Identify which cell holds the provided text, then report its [x, y] central coordinate. 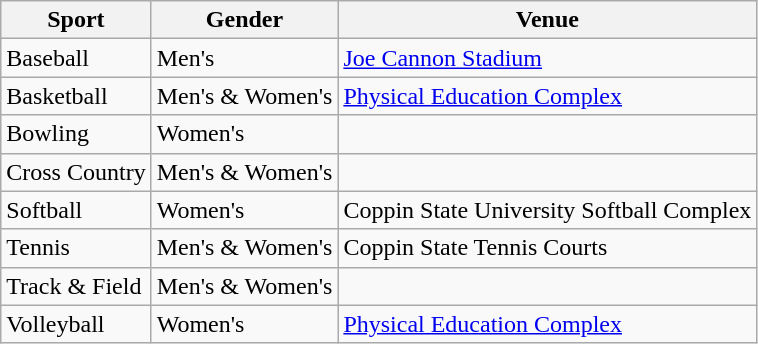
Gender [244, 20]
Basketball [76, 96]
Softball [76, 210]
Cross Country [76, 172]
Tennis [76, 248]
Joe Cannon Stadium [548, 58]
Men's [244, 58]
Volleyball [76, 324]
Baseball [76, 58]
Coppin State University Softball Complex [548, 210]
Coppin State Tennis Courts [548, 248]
Track & Field [76, 286]
Bowling [76, 134]
Sport [76, 20]
Venue [548, 20]
